Determine the [X, Y] coordinate at the center of the cell enclosing the given text.  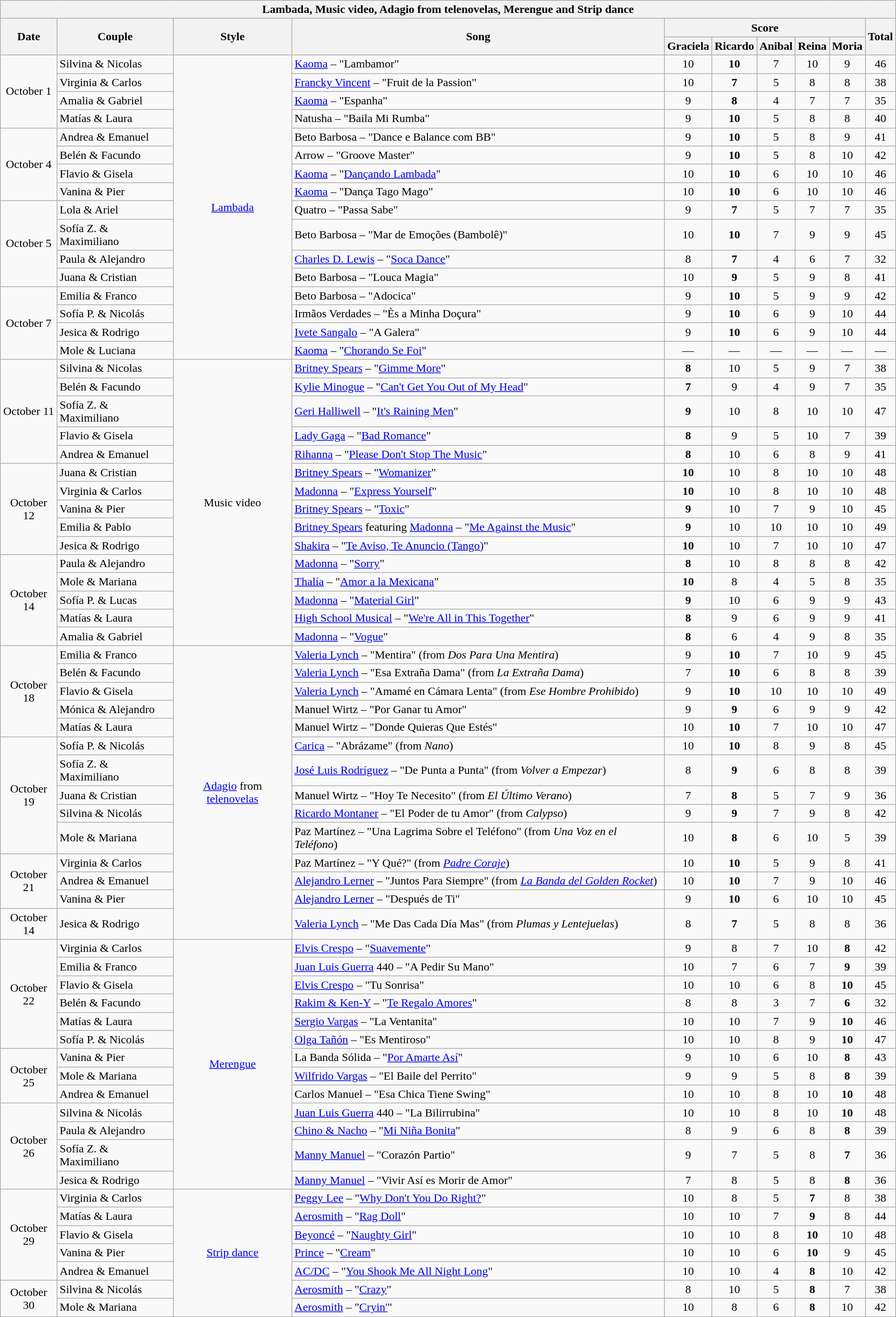
October 26 [29, 1146]
Arrow – "Groove Master" [479, 155]
Merengue [233, 1064]
October 4 [29, 164]
Graciela [688, 46]
October 19 [29, 795]
Olga Tañón – "Es Mentiroso" [479, 1039]
Score [765, 28]
October 25 [29, 1076]
Ricardo Montaner – "El Poder de tu Amor" (from Calypso) [479, 813]
La Banda Sólida – "Por Amarte Así" [479, 1058]
Prince – "Cream" [479, 1253]
Couple [115, 37]
Madonna – "Sorry" [479, 564]
Manny Manuel – "Corazón Partio" [479, 1155]
Lambada, Music video, Adagio from telenovelas, Merengue and Strip dance [448, 10]
Paz Martínez – "Una Lagrima Sobre el Teléfono" (from Una Voz en el Teléfono) [479, 837]
Adagio from telenovelas [233, 792]
Thalía – "Amor a la Mexicana" [479, 582]
Aerosmith – "Rag Doll" [479, 1217]
Kaoma – "Chorando Se Foi" [479, 350]
Music video [233, 502]
Kaoma – "Lambamor" [479, 64]
Kylie Minogue – "Can't Get You Out of My Head" [479, 387]
October 21 [29, 881]
October 12 [29, 509]
Reina [813, 46]
Britney Spears featuring Madonna – "Me Against the Music" [479, 527]
October 11 [29, 412]
Manuel Wirtz – "Por Ganar tu Amor" [479, 709]
Valeria Lynch – "Me Das Cada Día Mas" (from Plumas y Lentejuelas) [479, 924]
Beto Barbosa – "Dance e Balance com BB" [479, 137]
October 29 [29, 1235]
Britney Spears – "Womanizer" [479, 472]
Aerosmith – "Crazy" [479, 1289]
Juan Luis Guerra 440 – "La Bilirrubina" [479, 1112]
Quatro – "Passa Sabe" [479, 210]
Carica – "Abrázame" (from Nano) [479, 746]
Moria [847, 46]
Beyoncé – "Naughty Girl" [479, 1235]
Beto Barbosa – "Adocica" [479, 296]
Geri Halliwell – "It's Raining Men" [479, 412]
Carlos Manuel – "Esa Chica Tiene Swing" [479, 1094]
Manuel Wirtz – "Donde Quieras Que Estés" [479, 727]
Mole & Luciana [115, 350]
October 5 [29, 243]
Madonna – "Vogue" [479, 636]
AC/DC – "You Shook Me All Night Long" [479, 1271]
Ricardo [734, 46]
Madonna – "Express Yourself" [479, 491]
Rakim & Ken-Y – "Te Regalo Amores" [479, 1003]
October 18 [29, 691]
Britney Spears – "Toxic" [479, 509]
Alejandro Lerner – "Después de Ti" [479, 899]
Style [233, 37]
Madonna – "Material Girl" [479, 600]
40 [881, 119]
Lola & Ariel [115, 210]
Kaoma – "Espanha" [479, 100]
Mónica & Alejandro [115, 709]
Manny Manuel – "Vivir Así es Morir de Amor" [479, 1180]
Valeria Lynch – "Esa Extraña Dama" (from La Extraña Dama) [479, 673]
Anibal [776, 46]
Ivete Sangalo – "A Galera" [479, 332]
Francky Vincent – "Fruit de la Passion" [479, 82]
Sergio Vargas – "La Ventanita" [479, 1021]
Valeria Lynch – "Mentira" (from Dos Para Una Mentira) [479, 655]
Peggy Lee – "Why Don't You Do Right?" [479, 1198]
Date [29, 37]
October 1 [29, 91]
Beto Barbosa – "Louca Magia" [479, 278]
Juan Luis Guerra 440 – "A Pedir Su Mano" [479, 967]
Aerosmith – "Cryin'" [479, 1307]
Elvis Crespo – "Tu Sonrisa" [479, 985]
High School Musical – "We're All in This Together" [479, 618]
3 [776, 1003]
Manuel Wirtz – "Hoy Te Necesito" (from El Último Verano) [479, 795]
Sofía P. & Lucas [115, 600]
Valeria Lynch – "Amamé en Cámara Lenta" (from Ese Hombre Prohibido) [479, 691]
Rihanna – "Please Don't Stop The Music" [479, 454]
Wilfrido Vargas – "El Baile del Perrito" [479, 1076]
Kaoma – "Dançando Lambada" [479, 173]
Kaoma – "Dança Tago Mago" [479, 191]
Lambada [233, 207]
Natusha – "Baila Mi Rumba" [479, 119]
Charles D. Lewis – "Soca Dance" [479, 259]
Lady Gaga – "Bad Romance" [479, 436]
Britney Spears – "Gimme More" [479, 368]
José Luis Rodríguez – "De Punta a Punta" (from Volver a Empezar) [479, 770]
October 7 [29, 323]
October 30 [29, 1298]
Beto Barbosa – "Mar de Emoções (Bambolê)" [479, 234]
Alejandro Lerner – "Juntos Para Siempre" (from La Banda del Golden Rocket) [479, 881]
Paz Martínez – "Y Qué?" (from Padre Coraje) [479, 863]
Shakira – "Te Aviso, Te Anuncio (Tango)" [479, 545]
Chino & Nacho – "Mi Niña Bonita" [479, 1130]
Elvis Crespo – "Suavemente" [479, 949]
October 22 [29, 994]
Total [881, 37]
Strip dance [233, 1253]
Emilia & Pablo [115, 527]
Irmãos Verdades – "Ès a Minha Doçura" [479, 314]
Song [479, 37]
